Provide the [x, y] coordinate of the cell's center where the given text is located.  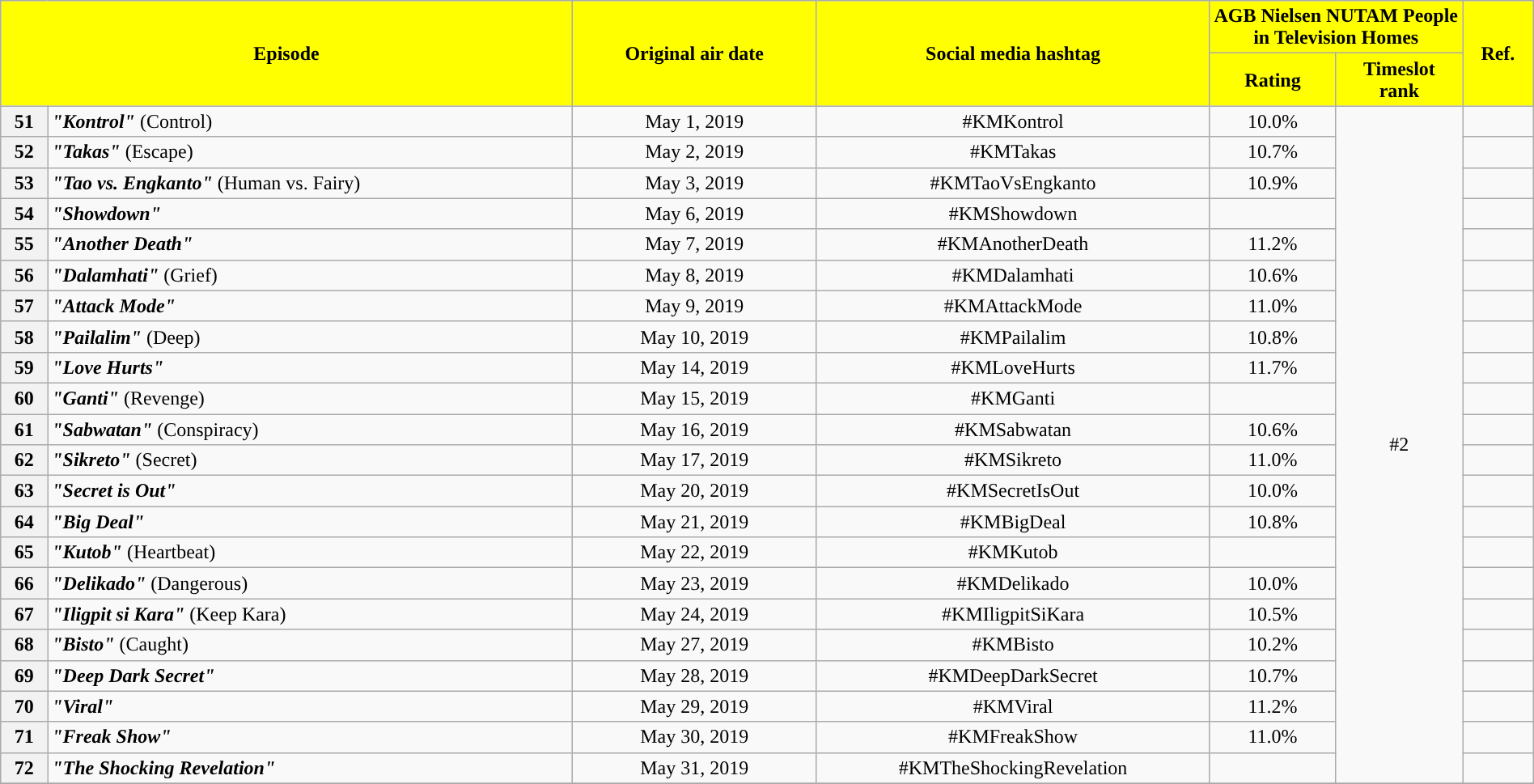
"Freak Show" [311, 737]
66 [24, 583]
#KMAttackMode [1013, 306]
#KMDelikado [1013, 583]
"Secret is Out" [311, 491]
10.2% [1273, 645]
#KMGanti [1013, 398]
May 9, 2019 [694, 306]
"Kontrol" (Control) [311, 121]
Original air date [694, 53]
"Tao vs. Engkanto" (Human vs. Fairy) [311, 183]
"The Shocking Revelation" [311, 768]
#KMBigDeal [1013, 522]
"Attack Mode" [311, 306]
67 [24, 614]
AGB Nielsen NUTAM People in Television Homes [1337, 28]
11.7% [1273, 367]
"Sikreto" (Secret) [311, 460]
May 3, 2019 [694, 183]
#KMPailalim [1013, 337]
63 [24, 491]
May 14, 2019 [694, 367]
May 30, 2019 [694, 737]
59 [24, 367]
"Ganti" (Revenge) [311, 398]
69 [24, 676]
May 7, 2019 [694, 244]
May 31, 2019 [694, 768]
58 [24, 337]
May 23, 2019 [694, 583]
"Iligpit si Kara" (Keep Kara) [311, 614]
54 [24, 214]
#KMShowdown [1013, 214]
Timeslotrank [1399, 79]
May 20, 2019 [694, 491]
May 22, 2019 [694, 553]
#KMBisto [1013, 645]
May 28, 2019 [694, 676]
72 [24, 768]
"Deep Dark Secret" [311, 676]
68 [24, 645]
52 [24, 152]
#KMKontrol [1013, 121]
May 16, 2019 [694, 430]
Social media hashtag [1013, 53]
May 10, 2019 [694, 337]
"Pailalim" (Deep) [311, 337]
May 15, 2019 [694, 398]
56 [24, 275]
"Kutob" (Heartbeat) [311, 553]
10.9% [1273, 183]
May 29, 2019 [694, 706]
May 27, 2019 [694, 645]
Episode [286, 53]
"Big Deal" [311, 522]
51 [24, 121]
"Viral" [311, 706]
"Bisto" (Caught) [311, 645]
Ref. [1498, 53]
#2 [1399, 445]
#KMSikreto [1013, 460]
64 [24, 522]
#KMAnotherDeath [1013, 244]
May 6, 2019 [694, 214]
May 24, 2019 [694, 614]
53 [24, 183]
"Another Death" [311, 244]
"Delikado" (Dangerous) [311, 583]
#KMKutob [1013, 553]
May 1, 2019 [694, 121]
#KMDalamhati [1013, 275]
#KMIligpitSiKara [1013, 614]
May 8, 2019 [694, 275]
#KMSecretIsOut [1013, 491]
71 [24, 737]
#KMViral [1013, 706]
"Sabwatan" (Conspiracy) [311, 430]
60 [24, 398]
10.5% [1273, 614]
May 17, 2019 [694, 460]
May 2, 2019 [694, 152]
#KMTaoVsEngkanto [1013, 183]
#KMFreakShow [1013, 737]
55 [24, 244]
"Love Hurts" [311, 367]
"Showdown" [311, 214]
"Dalamhati" (Grief) [311, 275]
65 [24, 553]
#KMTheShockingRevelation [1013, 768]
#KMDeepDarkSecret [1013, 676]
61 [24, 430]
"Takas" (Escape) [311, 152]
#KMSabwatan [1013, 430]
#KMTakas [1013, 152]
May 21, 2019 [694, 522]
62 [24, 460]
70 [24, 706]
#KMLoveHurts [1013, 367]
57 [24, 306]
Rating [1273, 79]
